From the cell containing the given text, extract its center point as [X, Y] coordinate. 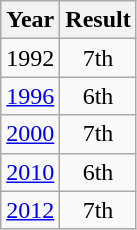
1996 [30, 96]
2000 [30, 134]
1992 [30, 58]
2010 [30, 172]
Year [30, 20]
2012 [30, 210]
Result [98, 20]
